Return [x, y] of the center of cell containing provided text 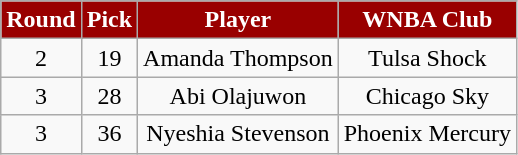
19 [109, 58]
36 [109, 134]
Abi Olajuwon [238, 96]
28 [109, 96]
Tulsa Shock [427, 58]
Round [41, 20]
Amanda Thompson [238, 58]
Nyeshia Stevenson [238, 134]
Chicago Sky [427, 96]
WNBA Club [427, 20]
Phoenix Mercury [427, 134]
Player [238, 20]
Pick [109, 20]
2 [41, 58]
